Detect which cell encompasses the target text, then output its (X, Y) center coordinate. 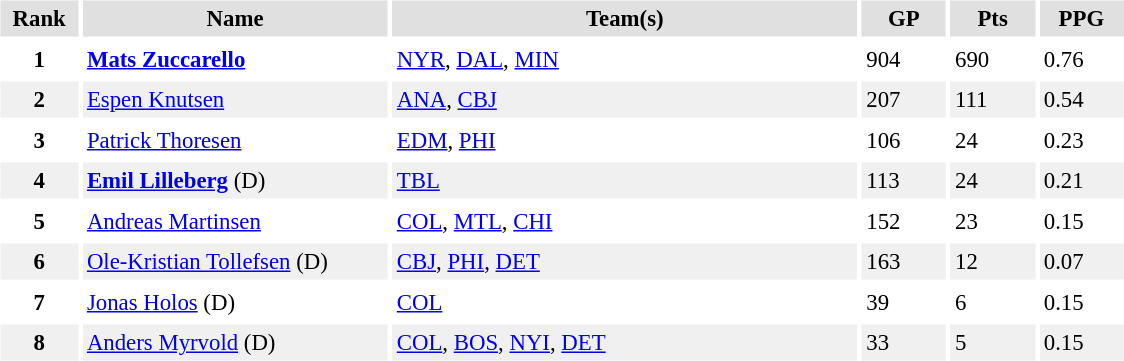
COL (624, 302)
7 (38, 302)
Team(s) (624, 18)
COL, BOS, NYI, DET (624, 342)
12 (993, 262)
PPG (1081, 18)
Patrick Thoresen (234, 140)
163 (904, 262)
207 (904, 100)
0.07 (1081, 262)
TBL (624, 180)
NYR, DAL, MIN (624, 59)
Rank (38, 18)
COL, MTL, CHI (624, 221)
0.76 (1081, 59)
39 (904, 302)
Ole-Kristian Tollefsen (D) (234, 262)
Jonas Holos (D) (234, 302)
0.21 (1081, 180)
904 (904, 59)
113 (904, 180)
4 (38, 180)
0.54 (1081, 100)
111 (993, 100)
106 (904, 140)
33 (904, 342)
0.23 (1081, 140)
1 (38, 59)
690 (993, 59)
2 (38, 100)
3 (38, 140)
GP (904, 18)
Emil Lilleberg (D) (234, 180)
8 (38, 342)
CBJ, PHI, DET (624, 262)
Andreas Martinsen (234, 221)
Mats Zuccarello (234, 59)
Anders Myrvold (D) (234, 342)
23 (993, 221)
ANA, CBJ (624, 100)
152 (904, 221)
Pts (993, 18)
EDM, PHI (624, 140)
Espen Knutsen (234, 100)
Name (234, 18)
